Scan for the cell matching the given text and deliver its (X, Y) coordinate at center. 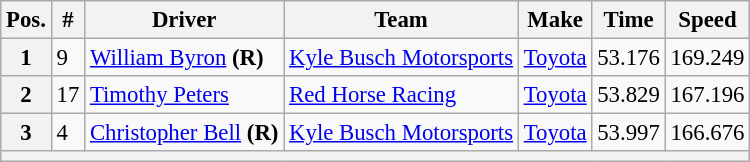
169.249 (708, 58)
167.196 (708, 95)
Make (555, 20)
Driver (184, 20)
53.176 (628, 58)
Time (628, 20)
Timothy Peters (184, 95)
17 (68, 95)
166.676 (708, 133)
4 (68, 133)
53.829 (628, 95)
53.997 (628, 133)
Speed (708, 20)
3 (26, 133)
Pos. (26, 20)
Red Horse Racing (402, 95)
# (68, 20)
9 (68, 58)
Team (402, 20)
2 (26, 95)
William Byron (R) (184, 58)
1 (26, 58)
Christopher Bell (R) (184, 133)
